Capture the cell that displays the provided text and extract its [x, y] central coordinate. 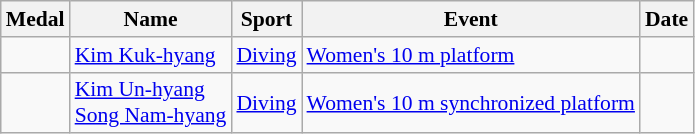
Women's 10 m platform [471, 55]
Date [666, 19]
Name [151, 19]
Sport [266, 19]
Medal [36, 19]
Women's 10 m synchronized platform [471, 102]
Kim Kuk-hyang [151, 55]
Kim Un-hyangSong Nam-hyang [151, 102]
Event [471, 19]
